Locate the cell with the specified text and output its [X, Y] center coordinate. 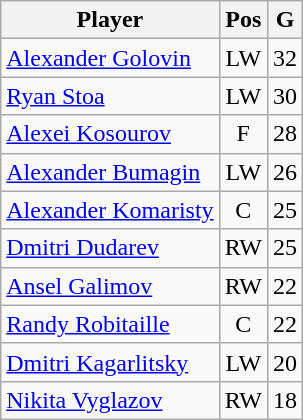
Alexei Kosourov [110, 134]
18 [284, 400]
Alexander Golovin [110, 58]
F [243, 134]
Randy Robitaille [110, 324]
30 [284, 96]
26 [284, 172]
20 [284, 362]
Ryan Stoa [110, 96]
Nikita Vyglazov [110, 400]
Pos [243, 20]
Dmitri Dudarev [110, 248]
28 [284, 134]
Player [110, 20]
Dmitri Kagarlitsky [110, 362]
32 [284, 58]
Alexander Komaristy [110, 210]
Alexander Bumagin [110, 172]
G [284, 20]
Ansel Galimov [110, 286]
